Find where the given text appears and provide that cell's center as (x, y) coordinate. 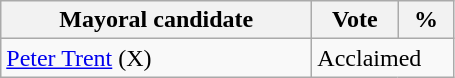
Peter Trent (X) (156, 58)
Mayoral candidate (156, 20)
Vote (355, 20)
% (426, 20)
Acclaimed (383, 58)
